Find where the given text appears and provide that cell's center as [x, y] coordinate. 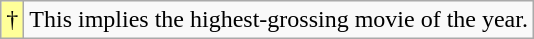
This implies the highest-grossing movie of the year. [279, 20]
† [12, 20]
